Locate the cell with the specified text and output its (X, Y) center coordinate. 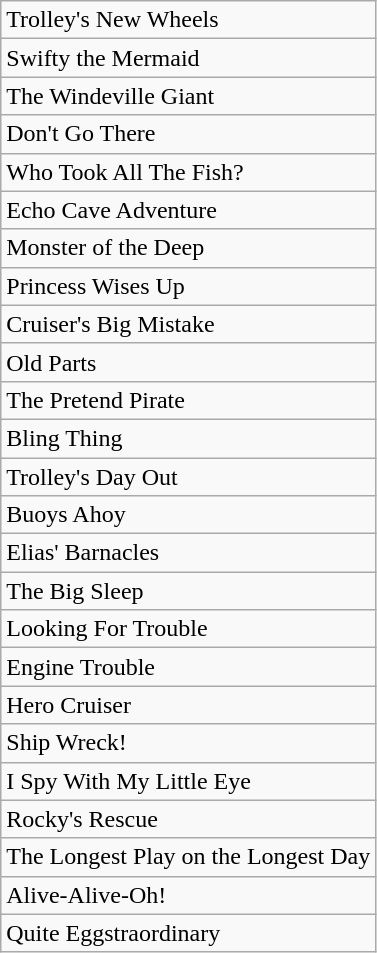
Quite Eggstraordinary (188, 933)
Buoys Ahoy (188, 515)
Looking For Trouble (188, 629)
The Big Sleep (188, 591)
I Spy With My Little Eye (188, 781)
The Pretend Pirate (188, 400)
Cruiser's Big Mistake (188, 324)
Elias' Barnacles (188, 553)
Hero Cruiser (188, 705)
Trolley's New Wheels (188, 20)
Old Parts (188, 362)
Echo Cave Adventure (188, 210)
Alive-Alive-Oh! (188, 895)
Trolley's Day Out (188, 477)
Princess Wises Up (188, 286)
Engine Trouble (188, 667)
Don't Go There (188, 134)
The Windeville Giant (188, 96)
Who Took All The Fish? (188, 172)
The Longest Play on the Longest Day (188, 857)
Monster of the Deep (188, 248)
Ship Wreck! (188, 743)
Rocky's Rescue (188, 819)
Bling Thing (188, 438)
Swifty the Mermaid (188, 58)
